Determine the [x, y] coordinate at the center of the cell enclosing the given text.  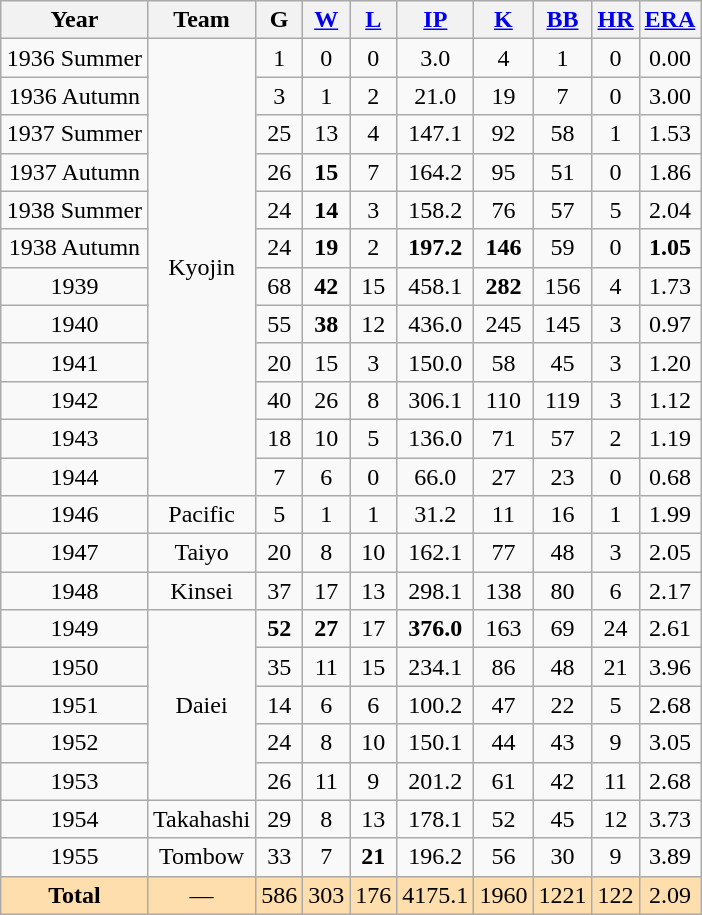
1946 [74, 515]
Year [74, 20]
Pacific [202, 515]
1936 Autumn [74, 96]
306.1 [436, 400]
1938 Summer [74, 210]
1951 [74, 705]
1.86 [670, 172]
1952 [74, 743]
196.2 [436, 857]
29 [280, 819]
197.2 [436, 248]
3.73 [670, 819]
1.20 [670, 362]
69 [562, 629]
178.1 [436, 819]
1954 [74, 819]
55 [280, 324]
1221 [562, 895]
158.2 [436, 210]
43 [562, 743]
L [374, 20]
586 [280, 895]
3.89 [670, 857]
1939 [74, 286]
4175.1 [436, 895]
23 [562, 477]
80 [562, 591]
1936 Summer [74, 58]
119 [562, 400]
Kinsei [202, 591]
162.1 [436, 553]
156 [562, 286]
BB [562, 20]
1947 [74, 553]
0.97 [670, 324]
Taiyo [202, 553]
40 [280, 400]
77 [504, 553]
31.2 [436, 515]
1.73 [670, 286]
47 [504, 705]
71 [504, 438]
68 [280, 286]
38 [326, 324]
245 [504, 324]
458.1 [436, 286]
1938 Autumn [74, 248]
35 [280, 667]
0.68 [670, 477]
110 [504, 400]
147.1 [436, 134]
1940 [74, 324]
37 [280, 591]
436.0 [436, 324]
61 [504, 781]
1953 [74, 781]
33 [280, 857]
Tombow [202, 857]
Daiei [202, 705]
1.19 [670, 438]
1941 [74, 362]
66.0 [436, 477]
86 [504, 667]
16 [562, 515]
234.1 [436, 667]
3.00 [670, 96]
G [280, 20]
163 [504, 629]
K [504, 20]
1.12 [670, 400]
136.0 [436, 438]
Takahashi [202, 819]
2.04 [670, 210]
51 [562, 172]
18 [280, 438]
145 [562, 324]
298.1 [436, 591]
56 [504, 857]
1.53 [670, 134]
3.96 [670, 667]
W [326, 20]
303 [326, 895]
76 [504, 210]
1960 [504, 895]
30 [562, 857]
1937 Autumn [74, 172]
― [202, 895]
3.0 [436, 58]
2.05 [670, 553]
122 [616, 895]
100.2 [436, 705]
1942 [74, 400]
44 [504, 743]
21.0 [436, 96]
201.2 [436, 781]
IP [436, 20]
150.1 [436, 743]
2.09 [670, 895]
1.05 [670, 248]
1948 [74, 591]
1943 [74, 438]
0.00 [670, 58]
1937 Summer [74, 134]
Total [74, 895]
1.99 [670, 515]
ERA [670, 20]
150.0 [436, 362]
Kyojin [202, 268]
282 [504, 286]
1944 [74, 477]
1950 [74, 667]
95 [504, 172]
22 [562, 705]
1955 [74, 857]
25 [280, 134]
176 [374, 895]
2.61 [670, 629]
138 [504, 591]
376.0 [436, 629]
Team [202, 20]
1949 [74, 629]
3.05 [670, 743]
92 [504, 134]
HR [616, 20]
146 [504, 248]
2.17 [670, 591]
59 [562, 248]
164.2 [436, 172]
